Output the (x, y) coordinate of the center of the cell containing the given text.  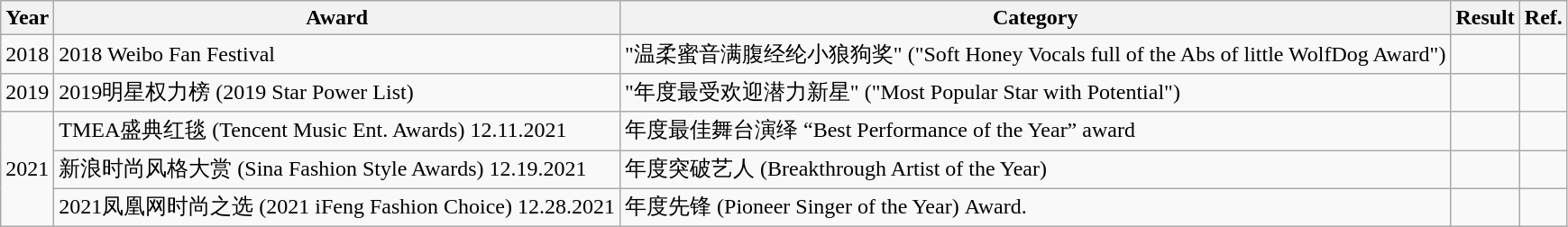
Ref. (1544, 18)
年度突破艺人 (Breakthrough Artist of the Year) (1035, 169)
TMEA盛典红毯 (Tencent Music Ent. Awards) 12.11.2021 (337, 132)
2019 (27, 92)
Year (27, 18)
Category (1035, 18)
2018 Weibo Fan Festival (337, 54)
2021 (27, 169)
年度最佳舞台演绎 “Best Performance of the Year” award (1035, 132)
"温柔蜜音满腹经纶小狼狗奖" ("Soft Honey Vocals full of the Abs of little WolfDog Award") (1035, 54)
Award (337, 18)
年度先锋 (Pioneer Singer of the Year) Award. (1035, 207)
新浪时尚风格大赏 (Sina Fashion Style Awards) 12.19.2021 (337, 169)
"年度最受欢迎潜力新星" ("Most Popular Star with Potential") (1035, 92)
2021凤凰网时尚之选 (2021 iFeng Fashion Choice) 12.28.2021 (337, 207)
2019明星权力榜 (2019 Star Power List) (337, 92)
2018 (27, 54)
Result (1485, 18)
